Identify which cell holds the provided text, then report its (X, Y) central coordinate. 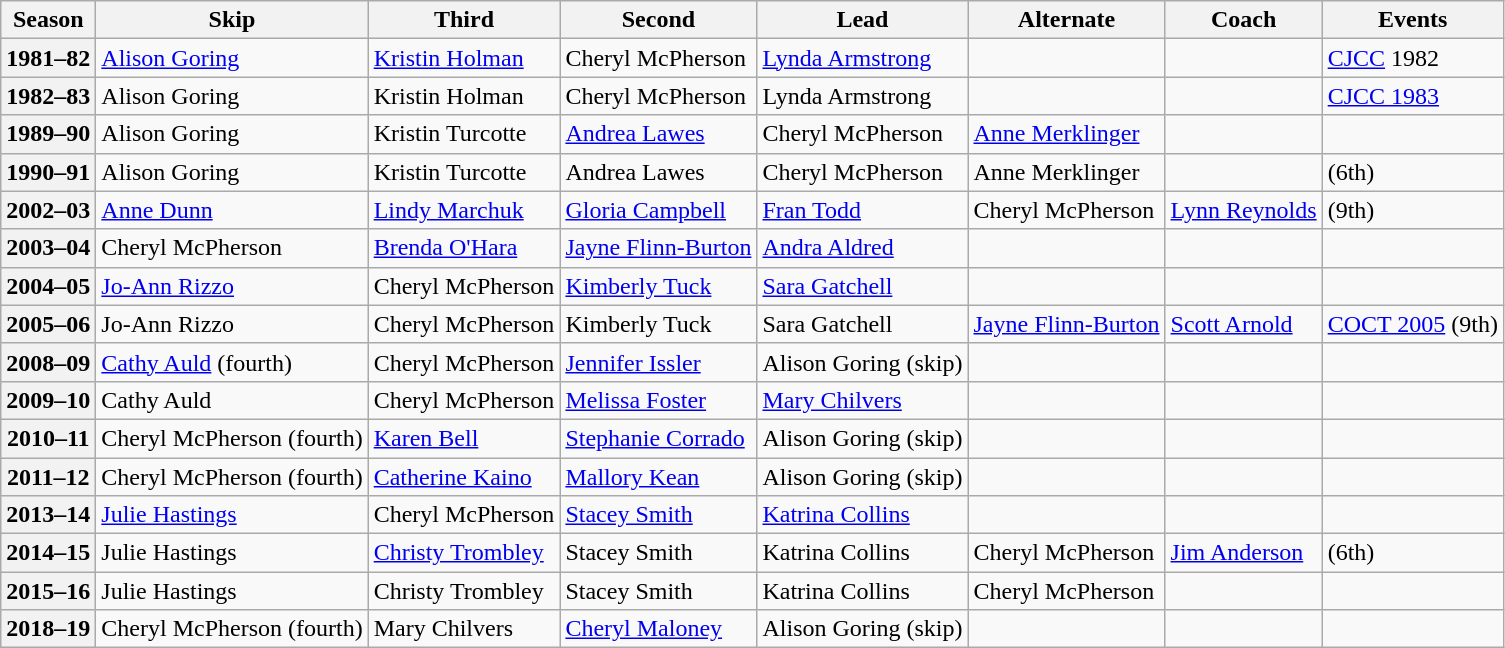
Fran Todd (862, 210)
Karen Bell (464, 438)
2005–06 (48, 324)
Events (1412, 20)
Melissa Foster (658, 400)
Jennifer Issler (658, 362)
Brenda O'Hara (464, 248)
Cathy Auld (fourth) (232, 362)
Gloria Campbell (658, 210)
Lead (862, 20)
2014–15 (48, 553)
Cheryl Maloney (658, 629)
2003–04 (48, 248)
1982–83 (48, 96)
COCT 2005 (9th) (1412, 324)
Mallory Kean (658, 477)
Alternate (1066, 20)
Andra Aldred (862, 248)
2011–12 (48, 477)
Third (464, 20)
2015–16 (48, 591)
Jim Anderson (1244, 553)
Season (48, 20)
Second (658, 20)
2010–11 (48, 438)
Lindy Marchuk (464, 210)
2008–09 (48, 362)
2002–03 (48, 210)
2013–14 (48, 515)
2009–10 (48, 400)
1989–90 (48, 134)
CJCC 1982 (1412, 58)
Stephanie Corrado (658, 438)
Lynn Reynolds (1244, 210)
Catherine Kaino (464, 477)
1990–91 (48, 172)
Cathy Auld (232, 400)
2018–19 (48, 629)
2004–05 (48, 286)
Skip (232, 20)
(9th) (1412, 210)
1981–82 (48, 58)
CJCC 1983 (1412, 96)
Scott Arnold (1244, 324)
Coach (1244, 20)
Anne Dunn (232, 210)
